Provide the (X, Y) coordinate of the cell's center where the given text is located.  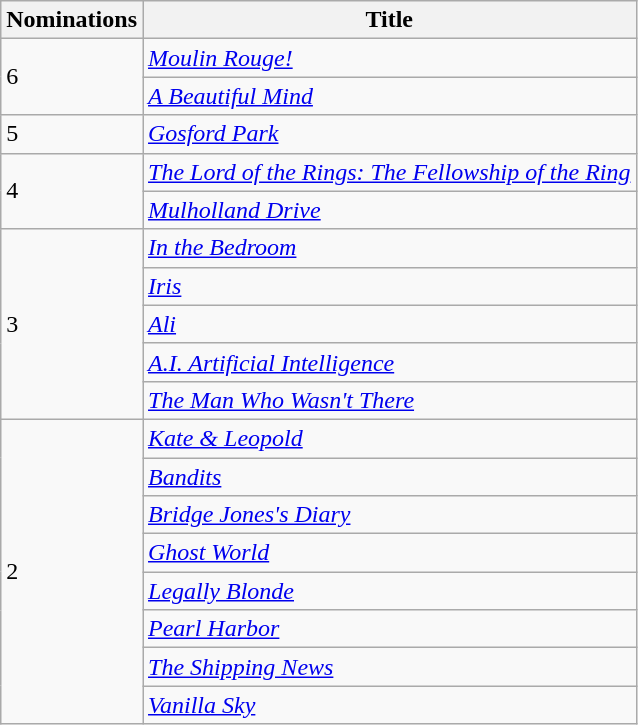
Legally Blonde (389, 591)
6 (72, 77)
The Shipping News (389, 667)
In the Bedroom (389, 248)
A Beautiful Mind (389, 96)
5 (72, 134)
Pearl Harbor (389, 629)
2 (72, 571)
A.I. Artificial Intelligence (389, 362)
Mulholland Drive (389, 210)
Nominations (72, 20)
Title (389, 20)
Iris (389, 286)
Bandits (389, 477)
The Lord of the Rings: The Fellowship of the Ring (389, 172)
Gosford Park (389, 134)
Moulin Rouge! (389, 58)
The Man Who Wasn't There (389, 400)
Vanilla Sky (389, 705)
3 (72, 324)
Ghost World (389, 553)
4 (72, 191)
Ali (389, 324)
Kate & Leopold (389, 438)
Bridge Jones's Diary (389, 515)
